Identify which cell holds the provided text, then report its [X, Y] central coordinate. 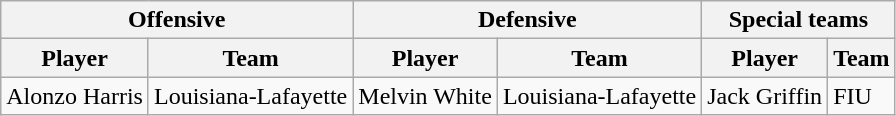
Jack Griffin [765, 96]
Defensive [528, 20]
FIU [862, 96]
Melvin White [426, 96]
Alonzo Harris [75, 96]
Offensive [177, 20]
Special teams [798, 20]
